Provide the [X, Y] coordinate of the cell's center where the given text is located.  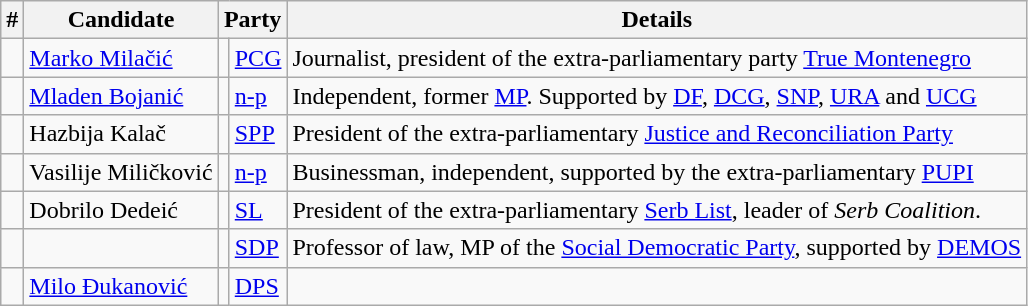
SDP [258, 248]
Professor of law, MP of the Social Democratic Party, supported by DEMOS [657, 248]
SPP [258, 134]
Businessman, independent, supported by the extra-parliamentary PUPI [657, 172]
Independent, former MP. Supported by DF, DCG, SNP, URA and UCG [657, 96]
Candidate [121, 20]
SL [258, 210]
Party [252, 20]
Journalist, president of the extra-parliamentary party True Montenegro [657, 58]
Hazbija Kalač [121, 134]
PCG [258, 58]
Marko Milačić [121, 58]
Details [657, 20]
Mladen Bojanić [121, 96]
DPS [258, 286]
Dobrilo Dedeić [121, 210]
President of the extra-parliamentary Serb List, leader of Serb Coalition. [657, 210]
President of the extra-parliamentary Justice and Reconciliation Party [657, 134]
Vasilije Miličković [121, 172]
# [12, 20]
Milo Đukanović [121, 286]
